Extract the (X, Y) coordinate from the center of the cell holding the provided text.  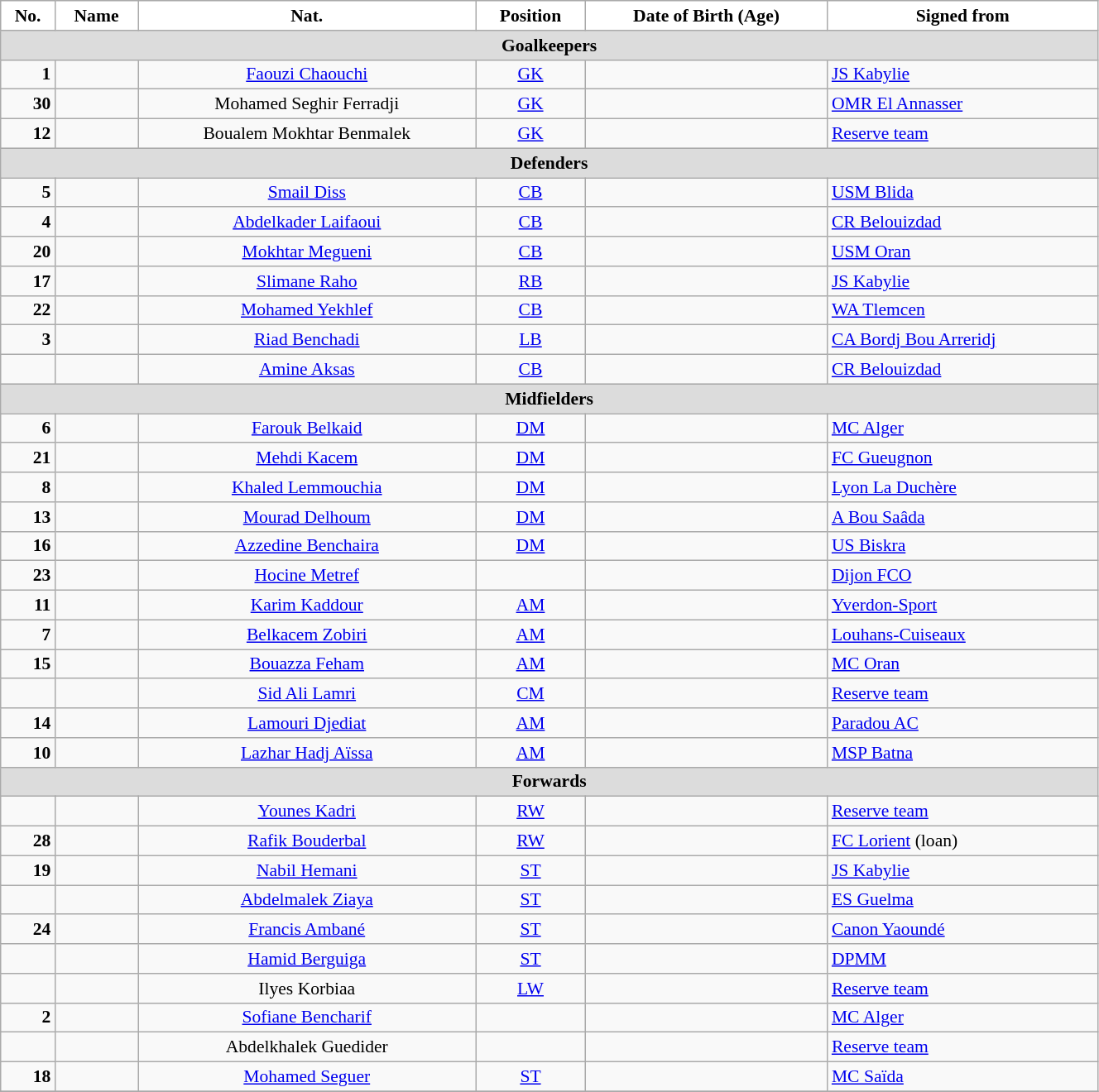
Riad Benchadi (307, 340)
Date of Birth (Age) (707, 16)
16 (28, 546)
MSP Batna (963, 753)
ES Guelma (963, 900)
2 (28, 1018)
CA Bordj Bou Arreridj (963, 340)
18 (28, 1077)
Mohamed Seguer (307, 1077)
Midfielders (549, 399)
22 (28, 310)
Defenders (549, 163)
Belkacem Zobiri (307, 635)
Bouazza Feham (307, 664)
Francis Ambané (307, 930)
8 (28, 487)
28 (28, 841)
Azzedine Benchaira (307, 546)
24 (28, 930)
10 (28, 753)
Slimane Raho (307, 281)
FC Gueugnon (963, 458)
17 (28, 281)
Farouk Belkaid (307, 429)
Canon Yaoundé (963, 930)
15 (28, 664)
No. (28, 16)
Lamouri Djediat (307, 723)
Lyon La Duchère (963, 487)
Hocine Metref (307, 576)
Mokhtar Megueni (307, 251)
Mohamed Seghir Ferradji (307, 104)
7 (28, 635)
Hamid Berguiga (307, 959)
30 (28, 104)
Sofiane Bencharif (307, 1018)
Mourad Delhoum (307, 517)
Boualem Mokhtar Benmalek (307, 134)
Paradou AC (963, 723)
USM Oran (963, 251)
MC Saïda (963, 1077)
4 (28, 223)
Rafik Bouderbal (307, 841)
Abdelkader Laifaoui (307, 223)
CM (530, 694)
US Biskra (963, 546)
Smail Diss (307, 193)
USM Blida (963, 193)
Nabil Hemani (307, 870)
Nat. (307, 16)
Forwards (549, 782)
Younes Kadri (307, 812)
Karim Kaddour (307, 606)
Mehdi Kacem (307, 458)
RB (530, 281)
LB (530, 340)
Mohamed Yekhlef (307, 310)
Yverdon-Sport (963, 606)
11 (28, 606)
19 (28, 870)
LW (530, 989)
Signed from (963, 16)
Louhans-Cuiseaux (963, 635)
5 (28, 193)
Ilyes Korbiaa (307, 989)
Dijon FCO (963, 576)
WA Tlemcen (963, 310)
Abdelkhalek Guedider (307, 1047)
23 (28, 576)
Amine Aksas (307, 370)
DPMM (963, 959)
Faouzi Chaouchi (307, 74)
13 (28, 517)
6 (28, 429)
Lazhar Hadj Aïssa (307, 753)
Abdelmalek Ziaya (307, 900)
Name (96, 16)
Position (530, 16)
1 (28, 74)
A Bou Saâda (963, 517)
20 (28, 251)
FC Lorient (loan) (963, 841)
OMR El Annasser (963, 104)
21 (28, 458)
MC Oran (963, 664)
12 (28, 134)
14 (28, 723)
Goalkeepers (549, 45)
Khaled Lemmouchia (307, 487)
3 (28, 340)
Sid Ali Lamri (307, 694)
